Locate the cell with the specified text and output its [X, Y] center coordinate. 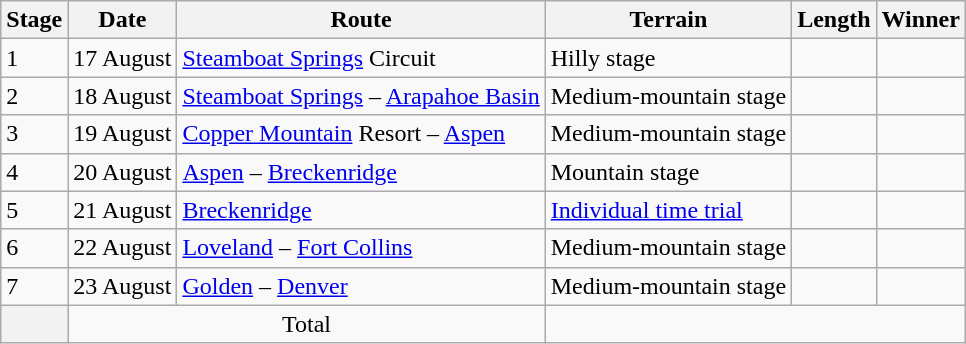
Route [361, 20]
Length [834, 20]
6 [34, 248]
3 [34, 134]
7 [34, 286]
Total [306, 324]
1 [34, 58]
Golden – Denver [361, 286]
Breckenridge [361, 210]
Loveland – Fort Collins [361, 248]
Hilly stage [668, 58]
22 August [122, 248]
Winner [920, 20]
4 [34, 172]
Aspen – Breckenridge [361, 172]
Steamboat Springs Circuit [361, 58]
21 August [122, 210]
Individual time trial [668, 210]
18 August [122, 96]
20 August [122, 172]
Stage [34, 20]
5 [34, 210]
17 August [122, 58]
Steamboat Springs – Arapahoe Basin [361, 96]
Copper Mountain Resort – Aspen [361, 134]
Terrain [668, 20]
23 August [122, 286]
19 August [122, 134]
Date [122, 20]
2 [34, 96]
Mountain stage [668, 172]
